Locate the cell with the specified text and output its (x, y) center coordinate. 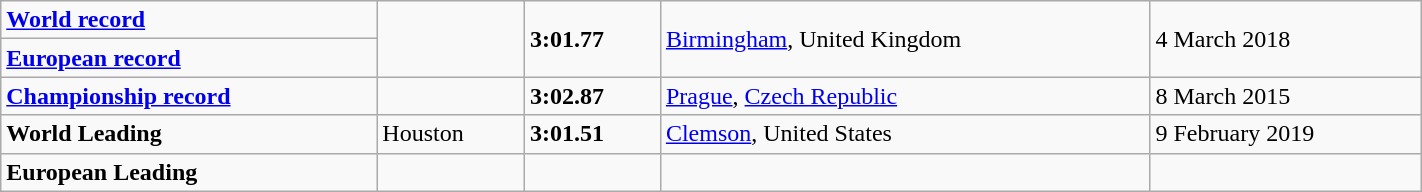
3:02.87 (592, 96)
Championship record (189, 96)
8 March 2015 (1286, 96)
European record (189, 58)
World Leading (189, 134)
Clemson, United States (905, 134)
3:01.77 (592, 39)
European Leading (189, 172)
Birmingham, United Kingdom (905, 39)
3:01.51 (592, 134)
4 March 2018 (1286, 39)
World record (189, 20)
Prague, Czech Republic (905, 96)
9 February 2019 (1286, 134)
Houston (451, 134)
